From the cell containing the given text, extract its center point as (x, y) coordinate. 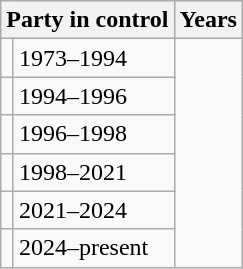
1994–1996 (94, 96)
Years (208, 20)
1973–1994 (94, 58)
Party in control (88, 20)
1996–1998 (94, 134)
1998–2021 (94, 172)
2021–2024 (94, 210)
2024–present (94, 248)
